Scan for the cell matching the given text and deliver its [X, Y] coordinate at center. 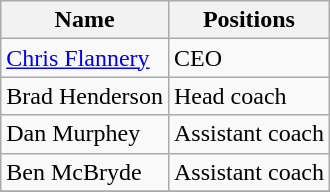
Positions [248, 20]
Ben McBryde [85, 172]
CEO [248, 58]
Chris Flannery [85, 58]
Dan Murphey [85, 134]
Name [85, 20]
Head coach [248, 96]
Brad Henderson [85, 96]
